Locate the cell with the specified text and output its (x, y) center coordinate. 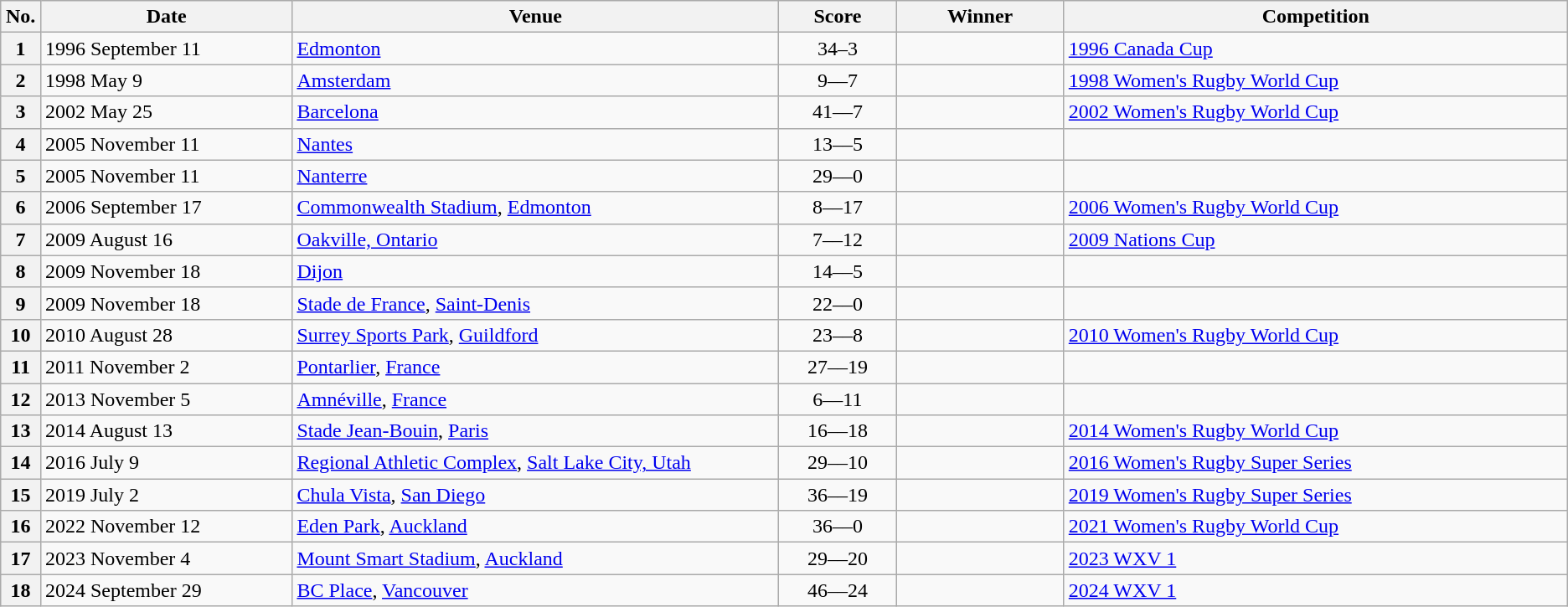
36––0 (838, 527)
2022 November 12 (166, 527)
13 (21, 431)
2019 July 2 (166, 495)
2002 May 25 (166, 112)
Amnéville, France (536, 399)
12 (21, 399)
Regional Athletic Complex, Salt Lake City, Utah (536, 463)
Eden Park, Auckland (536, 527)
14 (21, 463)
9––7 (838, 80)
Nanterre (536, 176)
9 (21, 303)
Venue (536, 17)
1996 Canada Cup (1315, 49)
Stade Jean-Bouin, Paris (536, 431)
7 (21, 239)
6––11 (838, 399)
16––18 (838, 431)
29––0 (838, 176)
Barcelona (536, 112)
2014 Women's Rugby World Cup (1315, 431)
36––19 (838, 495)
2010 August 28 (166, 335)
2023 WXV 1 (1315, 558)
2010 Women's Rugby World Cup (1315, 335)
16 (21, 527)
Amsterdam (536, 80)
Winner (980, 17)
41––7 (838, 112)
5 (21, 176)
BC Place, Vancouver (536, 590)
Nantes (536, 144)
18 (21, 590)
4 (21, 144)
2002 Women's Rugby World Cup (1315, 112)
Score (838, 17)
2014 August 13 (166, 431)
2013 November 5 (166, 399)
1998 May 9 (166, 80)
2 (21, 80)
2009 August 16 (166, 239)
17 (21, 558)
15 (21, 495)
1996 September 11 (166, 49)
46––24 (838, 590)
Competition (1315, 17)
Date (166, 17)
Surrey Sports Park, Guildford (536, 335)
2024 September 29 (166, 590)
11 (21, 367)
7––12 (838, 239)
14––5 (838, 271)
Chula Vista, San Diego (536, 495)
1998 Women's Rugby World Cup (1315, 80)
22––0 (838, 303)
3 (21, 112)
2016 July 9 (166, 463)
29––20 (838, 558)
34–3 (838, 49)
Commonwealth Stadium, Edmonton (536, 208)
Oakville, Ontario (536, 239)
1 (21, 49)
2006 Women's Rugby World Cup (1315, 208)
2009 Nations Cup (1315, 239)
Pontarlier, France (536, 367)
13––5 (838, 144)
2023 November 4 (166, 558)
6 (21, 208)
2016 Women's Rugby Super Series (1315, 463)
2011 November 2 (166, 367)
Dijon (536, 271)
2019 Women's Rugby Super Series (1315, 495)
8 (21, 271)
No. (21, 17)
8––17 (838, 208)
29––10 (838, 463)
Stade de France, Saint-Denis (536, 303)
10 (21, 335)
Edmonton (536, 49)
2024 WXV 1 (1315, 590)
2006 September 17 (166, 208)
Mount Smart Stadium, Auckland (536, 558)
23––8 (838, 335)
27––19 (838, 367)
2021 Women's Rugby World Cup (1315, 527)
